Find where the given text appears and provide that cell's center as (x, y) coordinate. 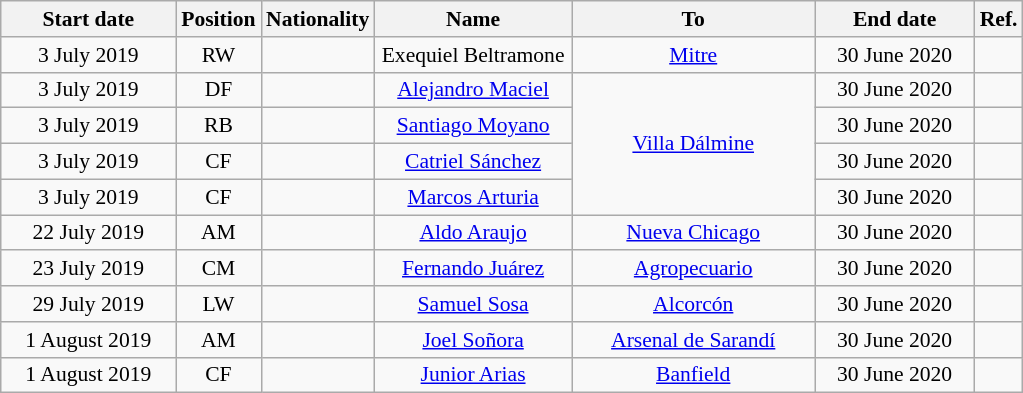
Catriel Sánchez (473, 162)
Mitre (694, 55)
29 July 2019 (88, 304)
Joel Soñora (473, 340)
LW (218, 304)
Nueva Chicago (694, 233)
23 July 2019 (88, 269)
Position (218, 19)
22 July 2019 (88, 233)
Ref. (999, 19)
Nationality (318, 19)
Fernando Juárez (473, 269)
Aldo Araujo (473, 233)
Alejandro Maciel (473, 90)
Samuel Sosa (473, 304)
Marcos Arturia (473, 197)
To (694, 19)
Start date (88, 19)
Junior Arias (473, 375)
Villa Dálmine (694, 143)
Name (473, 19)
DF (218, 90)
Exequiel Beltramone (473, 55)
RB (218, 126)
End date (895, 19)
Agropecuario (694, 269)
Santiago Moyano (473, 126)
RW (218, 55)
Banfield (694, 375)
Alcorcón (694, 304)
CM (218, 269)
Arsenal de Sarandí (694, 340)
